Locate the cell with the specified text and output its [X, Y] center coordinate. 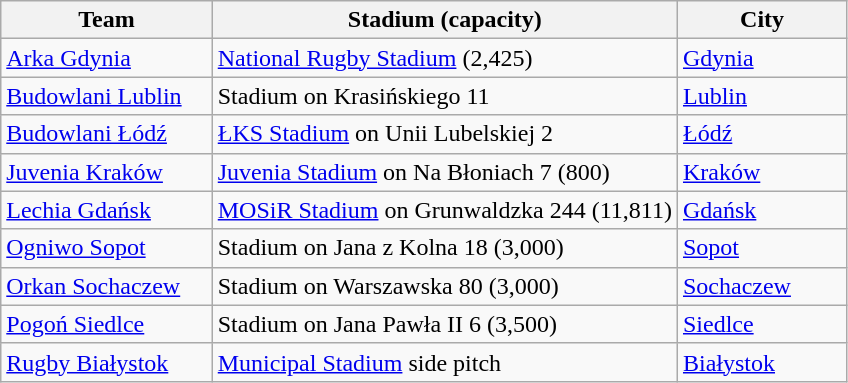
Stadium on Warszawska 80 (3,000) [444, 286]
Sopot [762, 248]
Gdynia [762, 58]
Białystok [762, 362]
Stadium on Jana Pawła II 6 (3,500) [444, 324]
Arka Gdynia [106, 58]
Orkan Sochaczew [106, 286]
Łódź [762, 134]
Pogoń Siedlce [106, 324]
Team [106, 20]
City [762, 20]
ŁKS Stadium on Unii Lubelskiej 2 [444, 134]
Lublin [762, 96]
Juvenia Kraków [106, 172]
Kraków [762, 172]
Rugby Białystok [106, 362]
Stadium on Jana z Kolna 18 (3,000) [444, 248]
Budowlani Łódź [106, 134]
Siedlce [762, 324]
Stadium on Krasińskiego 11 [444, 96]
Gdańsk [762, 210]
Ogniwo Sopot [106, 248]
Municipal Stadium side pitch [444, 362]
Budowlani Lublin [106, 96]
Lechia Gdańsk [106, 210]
National Rugby Stadium (2,425) [444, 58]
Sochaczew [762, 286]
Stadium (capacity) [444, 20]
Juvenia Stadium on Na Błoniach 7 (800) [444, 172]
MOSiR Stadium on Grunwaldzka 244 (11,811) [444, 210]
